Detect which cell encompasses the target text, then output its (X, Y) center coordinate. 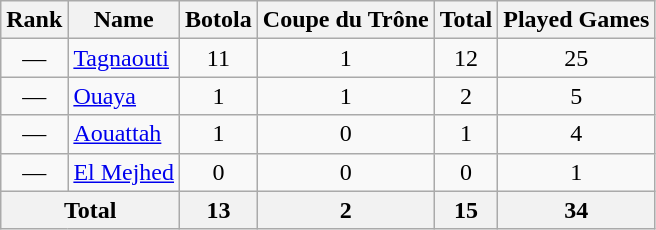
Name (124, 20)
Botola (219, 20)
Tagnaouti (124, 58)
12 (466, 58)
Aouattah (124, 134)
Played Games (576, 20)
34 (576, 210)
25 (576, 58)
Rank (34, 20)
Coupe du Trône (346, 20)
4 (576, 134)
Ouaya (124, 96)
El Mejhed (124, 172)
13 (219, 210)
5 (576, 96)
11 (219, 58)
15 (466, 210)
